Identify which cell holds the provided text, then report its (X, Y) central coordinate. 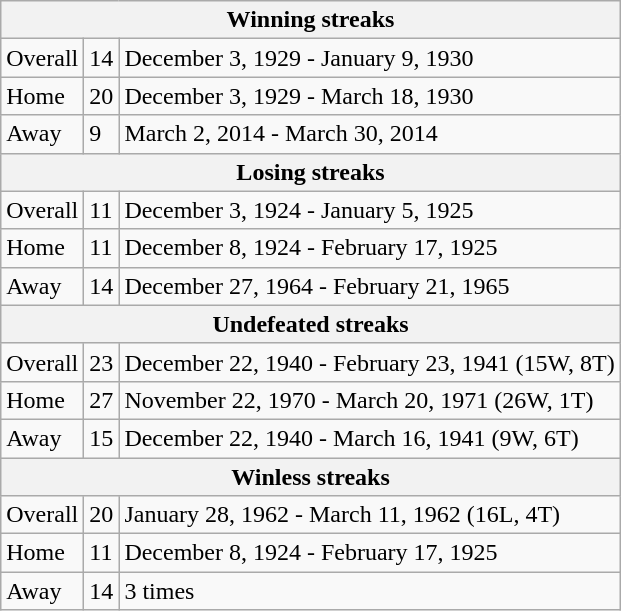
November 22, 1970 - March 20, 1971 (26W, 1T) (370, 400)
27 (102, 400)
9 (102, 134)
15 (102, 438)
3 times (370, 591)
December 27, 1964 - February 21, 1965 (370, 286)
Losing streaks (311, 172)
January 28, 1962 - March 11, 1962 (16L, 4T) (370, 515)
Winless streaks (311, 477)
Winning streaks (311, 20)
23 (102, 362)
March 2, 2014 - March 30, 2014 (370, 134)
Undefeated streaks (311, 324)
December 22, 1940 - February 23, 1941 (15W, 8T) (370, 362)
December 3, 1929 - March 18, 1930 (370, 96)
December 3, 1924 - January 5, 1925 (370, 210)
December 3, 1929 - January 9, 1930 (370, 58)
December 22, 1940 - March 16, 1941 (9W, 6T) (370, 438)
